Provide the [X, Y] coordinate of the cell's center where the given text is located.  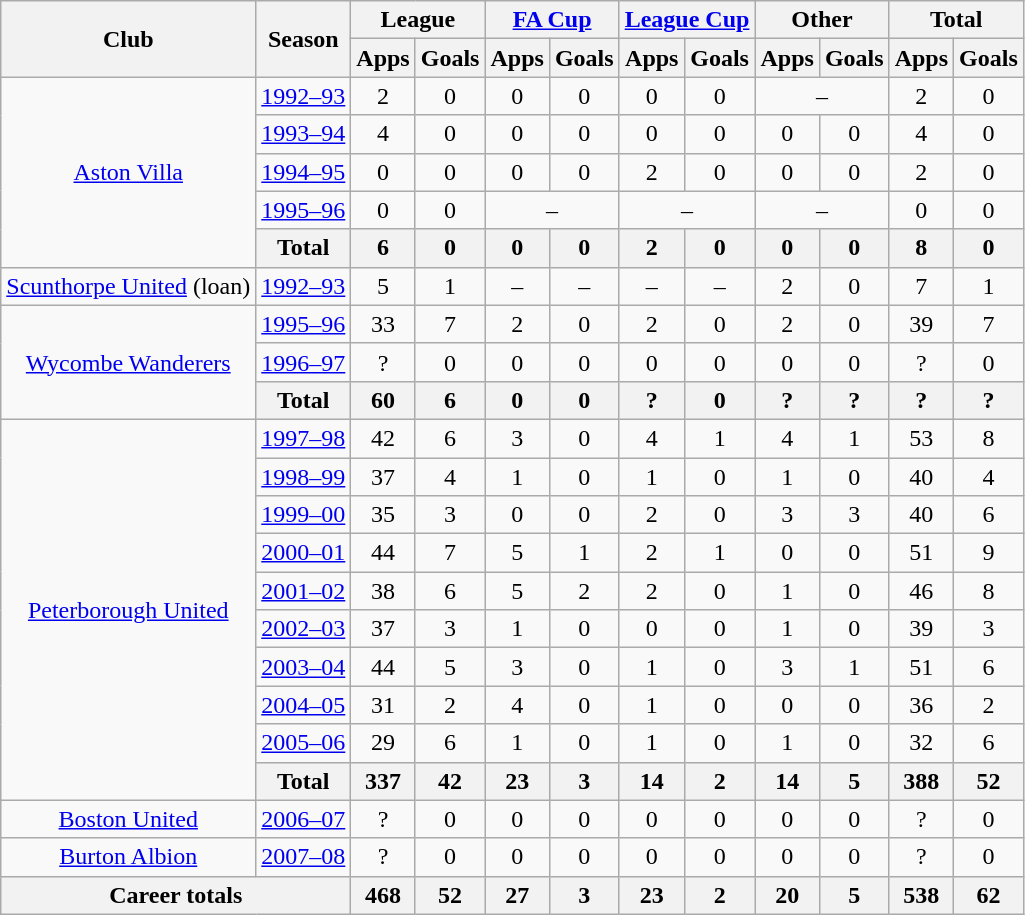
1994–95 [304, 172]
20 [787, 895]
Wycombe Wanderers [128, 362]
2001–02 [304, 591]
36 [921, 705]
31 [383, 705]
35 [383, 515]
2003–04 [304, 667]
Peterborough United [128, 610]
29 [383, 743]
27 [517, 895]
1998–99 [304, 477]
468 [383, 895]
1997–98 [304, 438]
2006–07 [304, 819]
2004–05 [304, 705]
League Cup [687, 20]
53 [921, 438]
46 [921, 591]
32 [921, 743]
60 [383, 400]
1996–97 [304, 362]
Other [822, 20]
League [418, 20]
Boston United [128, 819]
38 [383, 591]
2000–01 [304, 553]
1993–94 [304, 134]
Career totals [176, 895]
388 [921, 781]
Club [128, 39]
Burton Albion [128, 857]
2002–03 [304, 629]
Scunthorpe United (loan) [128, 286]
Aston Villa [128, 172]
FA Cup [552, 20]
538 [921, 895]
62 [989, 895]
2005–06 [304, 743]
2007–08 [304, 857]
33 [383, 324]
9 [989, 553]
1999–00 [304, 515]
337 [383, 781]
Season [304, 39]
